Extract the [x, y] coordinate from the center of the cell holding the provided text.  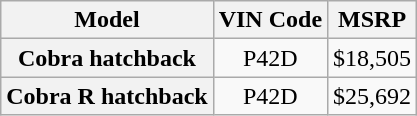
MSRP [372, 20]
Cobra R hatchback [107, 96]
$25,692 [372, 96]
$18,505 [372, 58]
Model [107, 20]
Cobra hatchback [107, 58]
VIN Code [270, 20]
